Locate the cell with the specified text and output its [x, y] center coordinate. 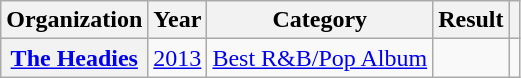
Year [178, 20]
Result [471, 20]
2013 [178, 58]
Category [320, 20]
Organization [74, 20]
The Headies [74, 58]
Best R&B/Pop Album [320, 58]
